Output the (x, y) coordinate of the center of the cell containing the given text.  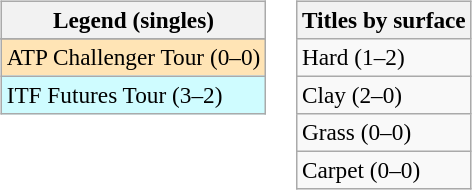
Titles by surface (384, 20)
Grass (0–0) (384, 133)
Legend (singles) (133, 20)
Clay (2–0) (384, 95)
ATP Challenger Tour (0–0) (133, 57)
ITF Futures Tour (3–2) (133, 95)
Carpet (0–0) (384, 171)
Hard (1–2) (384, 57)
